Provide the [x, y] coordinate of the cell's center where the given text is located.  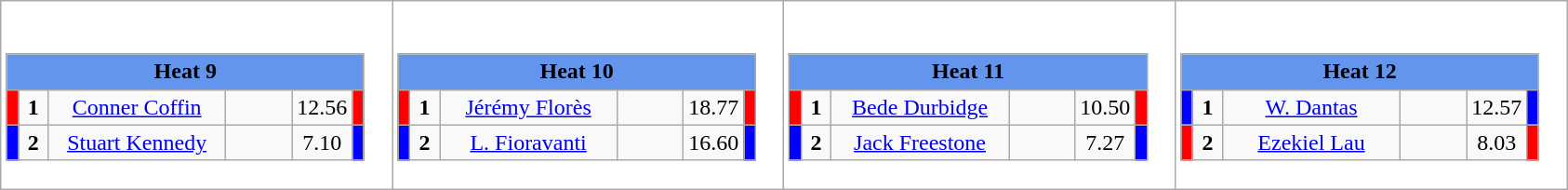
8.03 [1497, 142]
Stuart Kennedy [138, 142]
12.57 [1497, 107]
Jack Freestone [921, 142]
12.56 [322, 107]
Heat 9 [185, 72]
Heat 11 1 Bede Durbidge 10.50 2 Jack Freestone 7.27 [980, 95]
Ezekiel Lau [1311, 142]
Conner Coffin [138, 107]
L. Fioravanti [528, 142]
Heat 9 1 Conner Coffin 12.56 2 Stuart Kennedy 7.10 [197, 95]
7.27 [1105, 142]
Jérémy Florès [528, 107]
7.10 [322, 142]
Heat 12 1 W. Dantas 12.57 2 Ezekiel Lau 8.03 [1371, 95]
Heat 10 [577, 72]
W. Dantas [1311, 107]
16.60 [714, 142]
Heat 11 [968, 72]
10.50 [1105, 107]
Heat 10 1 Jérémy Florès 18.77 2 L. Fioravanti 16.60 [588, 95]
Heat 12 [1360, 72]
18.77 [714, 107]
Bede Durbidge [921, 107]
